Capture the cell that displays the provided text and extract its [X, Y] central coordinate. 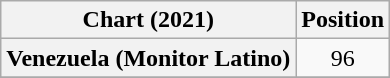
Chart (2021) [148, 20]
96 [343, 58]
Position [343, 20]
Venezuela (Monitor Latino) [148, 58]
